Output the [x, y] coordinate of the center of the cell containing the given text.  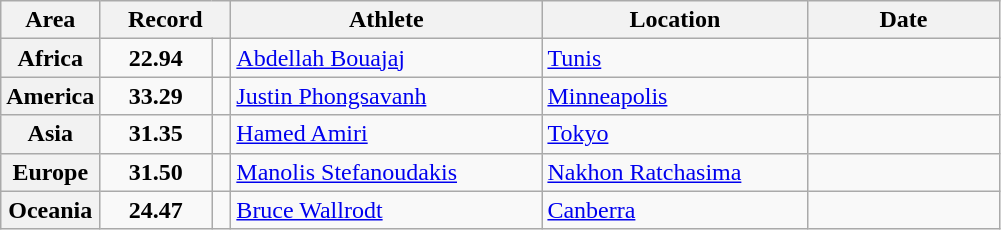
Record [166, 20]
31.50 [156, 172]
Tokyo [675, 134]
24.47 [156, 210]
Europe [50, 172]
Justin Phongsavanh [386, 96]
Minneapolis [675, 96]
Bruce Wallrodt [386, 210]
Tunis [675, 58]
22.94 [156, 58]
Area [50, 20]
Location [675, 20]
Athlete [386, 20]
Date [904, 20]
Nakhon Ratchasima [675, 172]
Asia [50, 134]
Africa [50, 58]
Manolis Stefanoudakis [386, 172]
33.29 [156, 96]
Oceania [50, 210]
America [50, 96]
Canberra [675, 210]
Abdellah Bouajaj [386, 58]
31.35 [156, 134]
Hamed Amiri [386, 134]
